Provide the [x, y] coordinate of the cell's center where the given text is located.  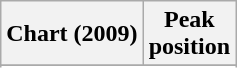
Chart (2009) [72, 34]
Peakposition [189, 34]
